Extract the (X, Y) coordinate from the center of the cell holding the provided text.  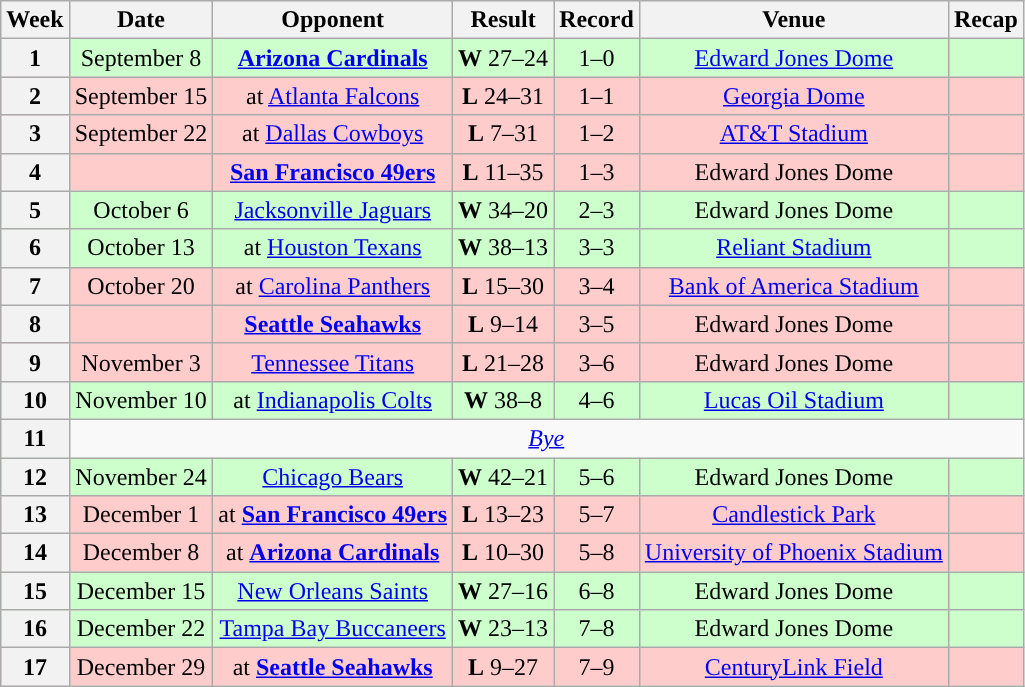
5–6 (597, 477)
W 27–24 (504, 58)
Venue (794, 20)
1–0 (597, 58)
Lucas Oil Stadium (794, 400)
at Seattle Seahawks (333, 667)
5–8 (597, 553)
December 29 (141, 667)
L 9–27 (504, 667)
7–8 (597, 629)
16 (35, 629)
Reliant Stadium (794, 248)
14 (35, 553)
1 (35, 58)
W 23–13 (504, 629)
at Atlanta Falcons (333, 96)
L 10–30 (504, 553)
4 (35, 172)
11 (35, 438)
at San Francisco 49ers (333, 515)
Seattle Seahawks (333, 324)
L 24–31 (504, 96)
W 27–16 (504, 591)
at Houston Texans (333, 248)
1–1 (597, 96)
December 22 (141, 629)
W 42–21 (504, 477)
September 8 (141, 58)
5 (35, 210)
Georgia Dome (794, 96)
3–6 (597, 362)
W 38–13 (504, 248)
September 22 (141, 134)
2 (35, 96)
13 (35, 515)
Candlestick Park (794, 515)
December 8 (141, 553)
Tampa Bay Buccaneers (333, 629)
L 13–23 (504, 515)
September 15 (141, 96)
W 38–8 (504, 400)
15 (35, 591)
November 3 (141, 362)
L 11–35 (504, 172)
W 34–20 (504, 210)
University of Phoenix Stadium (794, 553)
10 (35, 400)
6 (35, 248)
San Francisco 49ers (333, 172)
Date (141, 20)
New Orleans Saints (333, 591)
Arizona Cardinals (333, 58)
1–3 (597, 172)
4–6 (597, 400)
at Carolina Panthers (333, 286)
Result (504, 20)
3 (35, 134)
L 21–28 (504, 362)
October 13 (141, 248)
Bye (546, 438)
Week (35, 20)
Bank of America Stadium (794, 286)
November 10 (141, 400)
7 (35, 286)
12 (35, 477)
at Indianapolis Colts (333, 400)
October 20 (141, 286)
17 (35, 667)
December 1 (141, 515)
L 9–14 (504, 324)
November 24 (141, 477)
CenturyLink Field (794, 667)
8 (35, 324)
6–8 (597, 591)
Jacksonville Jaguars (333, 210)
Recap (986, 20)
December 15 (141, 591)
Chicago Bears (333, 477)
Opponent (333, 20)
9 (35, 362)
7–9 (597, 667)
October 6 (141, 210)
L 15–30 (504, 286)
2–3 (597, 210)
at Arizona Cardinals (333, 553)
AT&T Stadium (794, 134)
3–3 (597, 248)
3–4 (597, 286)
at Dallas Cowboys (333, 134)
Record (597, 20)
3–5 (597, 324)
L 7–31 (504, 134)
5–7 (597, 515)
1–2 (597, 134)
Tennessee Titans (333, 362)
